Provide the (X, Y) coordinate of the cell's center where the given text is located.  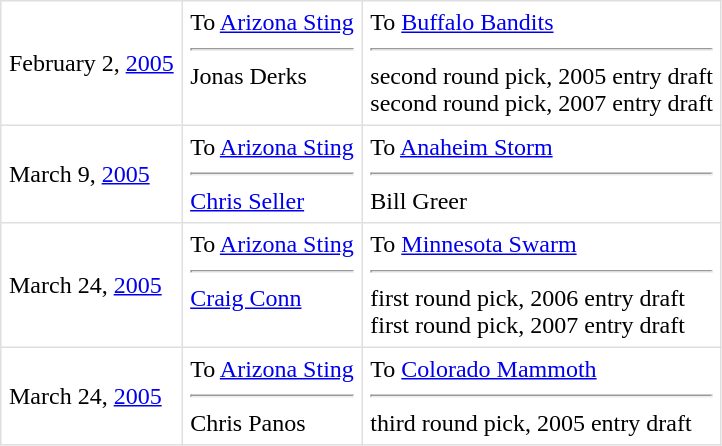
To Anaheim Storm Bill Greer (542, 174)
To Arizona Sting Chris Seller (272, 174)
To Buffalo Bandits second round pick, 2005 entry draftsecond round pick, 2007 entry draft (542, 63)
To Arizona Sting Jonas Derks (272, 63)
To Arizona Sting Chris Panos (272, 396)
February 2, 2005 (92, 63)
March 9, 2005 (92, 174)
To Minnesota Swarm first round pick, 2006 entry draftfirst round pick, 2007 entry draft (542, 285)
To Arizona Sting Craig Conn (272, 285)
To Colorado Mammoth third round pick, 2005 entry draft (542, 396)
